For the text-containing cell, return its midpoint in (x, y) coordinate format. 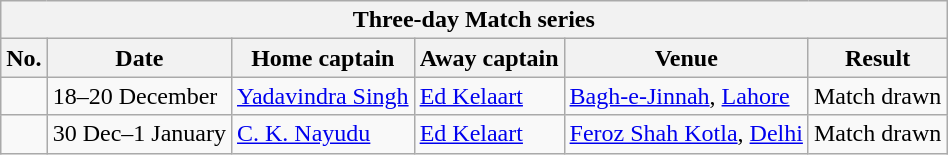
No. (24, 58)
Bagh-e-Jinnah, Lahore (686, 96)
C. K. Nayudu (322, 134)
30 Dec–1 January (139, 134)
Venue (686, 58)
Date (139, 58)
Result (877, 58)
18–20 December (139, 96)
Yadavindra Singh (322, 96)
Away captain (489, 58)
Feroz Shah Kotla, Delhi (686, 134)
Home captain (322, 58)
Three-day Match series (474, 20)
